Scan for the cell matching the given text and deliver its [x, y] coordinate at center. 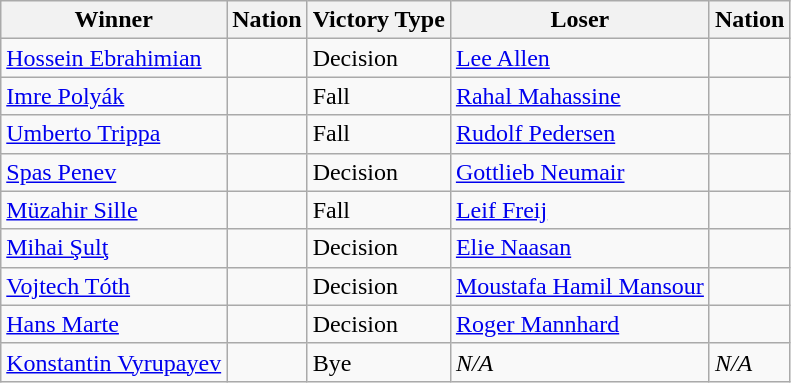
Hossein Ebrahimian [114, 58]
Gottlieb Neumair [580, 172]
Loser [580, 20]
Moustafa Hamil Mansour [580, 286]
Lee Allen [580, 58]
Winner [114, 20]
Elie Naasan [580, 248]
Vojtech Tóth [114, 286]
Victory Type [378, 20]
Leif Freij [580, 210]
Spas Penev [114, 172]
Hans Marte [114, 324]
Roger Mannhard [580, 324]
Konstantin Vyrupayev [114, 362]
Rudolf Pedersen [580, 134]
Umberto Trippa [114, 134]
Bye [378, 362]
Rahal Mahassine [580, 96]
Imre Polyák [114, 96]
Müzahir Sille [114, 210]
Mihai Şulţ [114, 248]
